Return the (x, y) coordinate for the center point of the cell that contains the specified text.  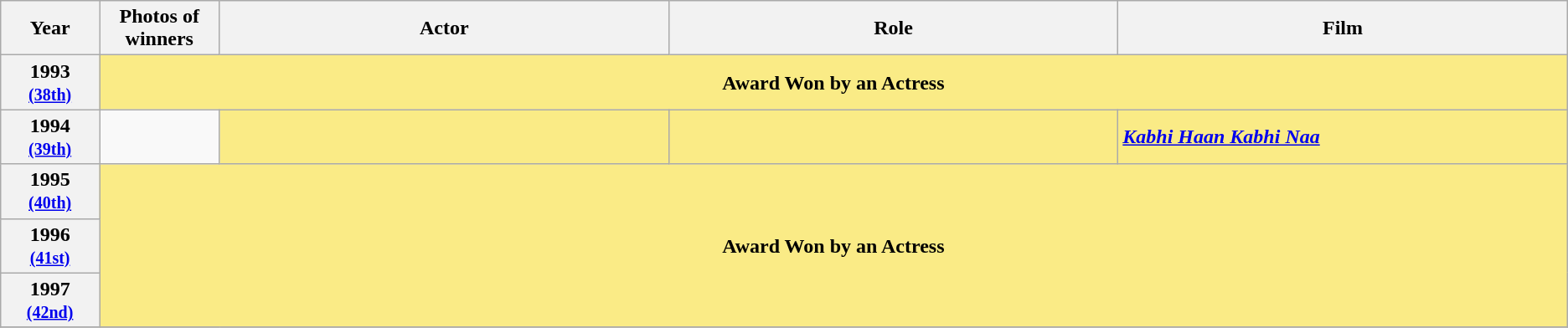
Photos of winners (159, 28)
Actor (444, 28)
Year (50, 28)
1997 (42nd) (50, 300)
Film (1343, 28)
Kabhi Haan Kabhi Naa (1343, 137)
1995 (40th) (50, 191)
1996 (41st) (50, 246)
1994 (39th) (50, 137)
1993 (38th) (50, 82)
Role (893, 28)
